For the text-containing cell, return its midpoint in (x, y) coordinate format. 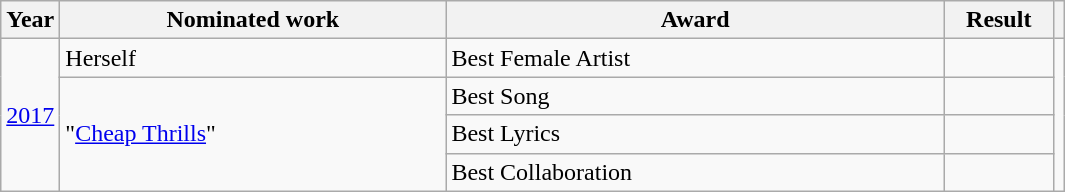
Nominated work (253, 20)
Award (696, 20)
2017 (30, 115)
"Cheap Thrills" (253, 134)
Herself (253, 58)
Best Collaboration (696, 172)
Result (998, 20)
Best Song (696, 96)
Best Lyrics (696, 134)
Best Female Artist (696, 58)
Year (30, 20)
